Identify which cell holds the provided text, then report its [X, Y] central coordinate. 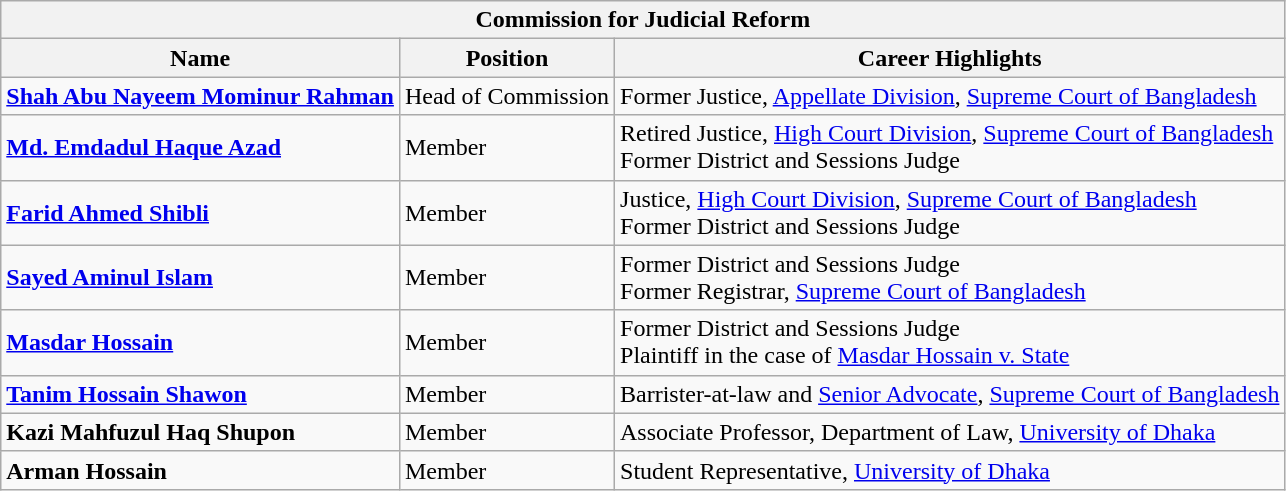
Justice, High Court Division, Supreme Court of BangladeshFormer District and Sessions Judge [950, 212]
Head of Commission [506, 96]
Position [506, 58]
Sayed Aminul Islam [200, 278]
Former District and Sessions JudgePlaintiff in the case of Masdar Hossain v. State [950, 342]
Tanim Hossain Shawon [200, 394]
Farid Ahmed Shibli [200, 212]
Barrister-at-law and Senior Advocate, Supreme Court of Bangladesh [950, 394]
Md. Emdadul Haque Azad [200, 148]
Associate Professor, Department of Law, University of Dhaka [950, 432]
Former District and Sessions JudgeFormer Registrar, Supreme Court of Bangladesh [950, 278]
Masdar Hossain [200, 342]
Retired Justice, High Court Division, Supreme Court of BangladeshFormer District and Sessions Judge [950, 148]
Arman Hossain [200, 470]
Former Justice, Appellate Division, Supreme Court of Bangladesh [950, 96]
Shah Abu Nayeem Mominur Rahman [200, 96]
Career Highlights [950, 58]
Commission for Judicial Reform [643, 20]
Kazi Mahfuzul Haq Shupon [200, 432]
Student Representative, University of Dhaka [950, 470]
Name [200, 58]
